Capture the cell that displays the provided text and extract its [x, y] central coordinate. 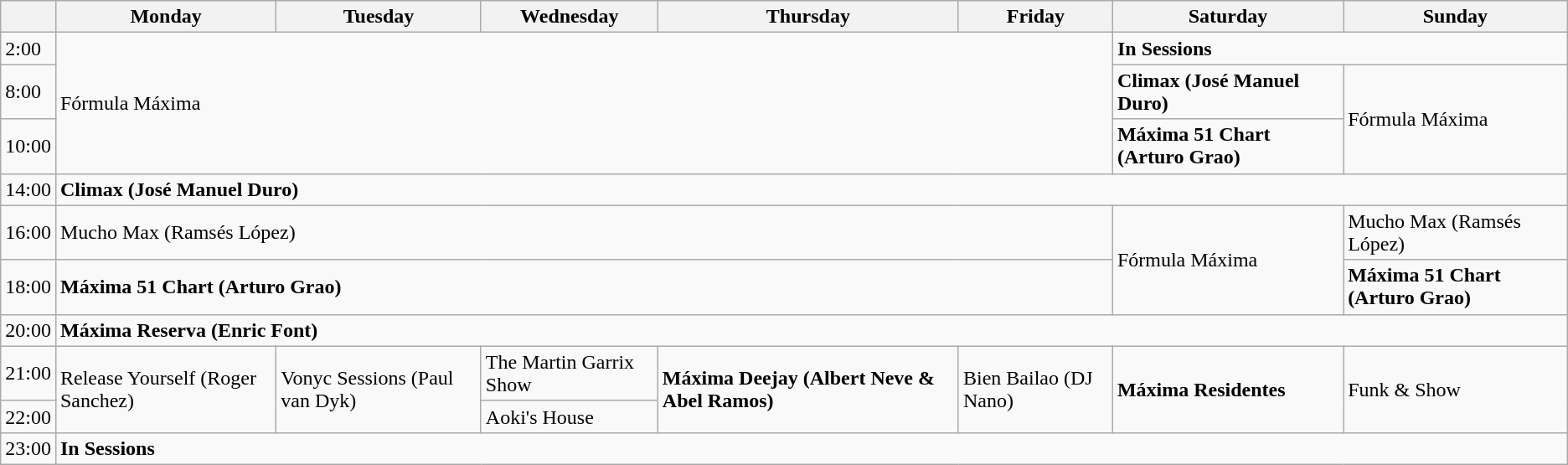
14:00 [28, 189]
18:00 [28, 287]
22:00 [28, 416]
Máxima Deejay (Albert Neve & Abel Ramos) [807, 389]
Máxima Residentes [1228, 389]
Bien Bailao (DJ Nano) [1035, 389]
21:00 [28, 374]
23:00 [28, 448]
The Martin Garrix Show [570, 374]
Wednesday [570, 17]
16:00 [28, 233]
2:00 [28, 49]
Monday [166, 17]
Friday [1035, 17]
Sunday [1456, 17]
Aoki's House [570, 416]
Vonyc Sessions (Paul van Dyk) [379, 389]
Release Yourself (Roger Sanchez) [166, 389]
Saturday [1228, 17]
Tuesday [379, 17]
20:00 [28, 330]
Thursday [807, 17]
Máxima Reserva (Enric Font) [811, 330]
Funk & Show [1456, 389]
10:00 [28, 146]
8:00 [28, 92]
